Pinpoint the cell where the given text exists, returning its (X, Y) midpoint coordinate. 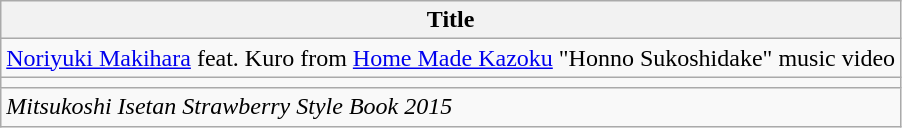
Mitsukoshi Isetan Strawberry Style Book 2015 (451, 107)
Noriyuki Makihara feat. Kuro from Home Made Kazoku "Honno Sukoshidake" music video (451, 58)
Title (451, 20)
